Return the [x, y] coordinate for the center point of the cell that contains the specified text.  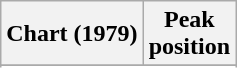
Chart (1979) [72, 34]
Peakposition [189, 34]
